Output the [x, y] coordinate of the center of the cell containing the given text.  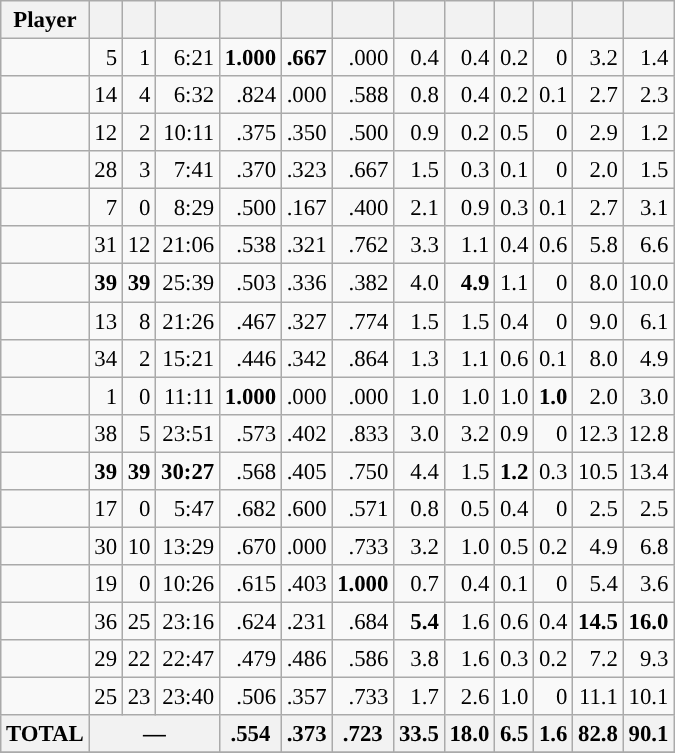
14 [106, 95]
28 [106, 170]
.684 [363, 621]
2.1 [419, 208]
30 [106, 546]
33.5 [419, 734]
10.1 [648, 697]
10:11 [188, 133]
.506 [251, 697]
11:11 [188, 396]
5.8 [598, 245]
.382 [363, 283]
6.8 [648, 546]
.600 [306, 509]
.405 [306, 471]
.167 [306, 208]
.615 [251, 584]
13 [106, 321]
11.1 [598, 697]
10:26 [188, 584]
2.3 [648, 95]
.750 [363, 471]
10 [138, 546]
7:41 [188, 170]
3.1 [648, 208]
6:21 [188, 58]
29 [106, 659]
23 [138, 697]
.568 [251, 471]
.586 [363, 659]
.231 [306, 621]
4.0 [419, 283]
9.3 [648, 659]
— [154, 734]
6.5 [514, 734]
12.8 [648, 433]
.446 [251, 358]
1.7 [419, 697]
22:47 [188, 659]
30:27 [188, 471]
14.5 [598, 621]
.762 [363, 245]
21:26 [188, 321]
23:40 [188, 697]
2.9 [598, 133]
.342 [306, 358]
19 [106, 584]
.357 [306, 697]
1.3 [419, 358]
7 [106, 208]
15:21 [188, 358]
Player [45, 20]
.321 [306, 245]
.571 [363, 509]
13.4 [648, 471]
21:06 [188, 245]
3.6 [648, 584]
6.1 [648, 321]
.402 [306, 433]
.573 [251, 433]
18.0 [469, 734]
.824 [251, 95]
3.3 [419, 245]
.554 [251, 734]
.774 [363, 321]
23:16 [188, 621]
12.3 [598, 433]
10.0 [648, 283]
8 [138, 321]
5:47 [188, 509]
17 [106, 509]
9.0 [598, 321]
34 [106, 358]
.403 [306, 584]
2.6 [469, 697]
TOTAL [45, 734]
.864 [363, 358]
.400 [363, 208]
.833 [363, 433]
25:39 [188, 283]
.682 [251, 509]
36 [106, 621]
.503 [251, 283]
.323 [306, 170]
22 [138, 659]
.670 [251, 546]
3.8 [419, 659]
31 [106, 245]
.336 [306, 283]
3 [138, 170]
13:29 [188, 546]
38 [106, 433]
90.1 [648, 734]
.538 [251, 245]
10.5 [598, 471]
16.0 [648, 621]
.327 [306, 321]
.373 [306, 734]
0.7 [419, 584]
82.8 [598, 734]
6.6 [648, 245]
23:51 [188, 433]
.486 [306, 659]
7.2 [598, 659]
4.4 [419, 471]
.467 [251, 321]
.375 [251, 133]
.723 [363, 734]
.350 [306, 133]
.370 [251, 170]
1.4 [648, 58]
.588 [363, 95]
.479 [251, 659]
4 [138, 95]
.624 [251, 621]
6:32 [188, 95]
8:29 [188, 208]
